Search for the cell housing the specified text and yield its [X, Y] center coordinate. 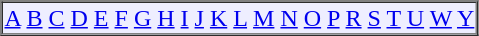
A B C D E F G H I J K L M N O P R S T U W Y [240, 18]
